Scan for the cell matching the given text and deliver its (X, Y) coordinate at center. 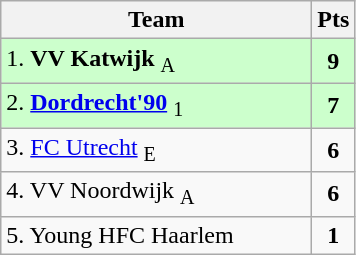
2. Dordrecht'90 1 (156, 105)
3. FC Utrecht E (156, 150)
7 (334, 105)
Pts (334, 20)
Team (156, 20)
1 (334, 235)
4. VV Noordwijk A (156, 194)
5. Young HFC Haarlem (156, 235)
1. VV Katwijk A (156, 61)
9 (334, 61)
